Scan for the cell matching the given text and deliver its [X, Y] coordinate at center. 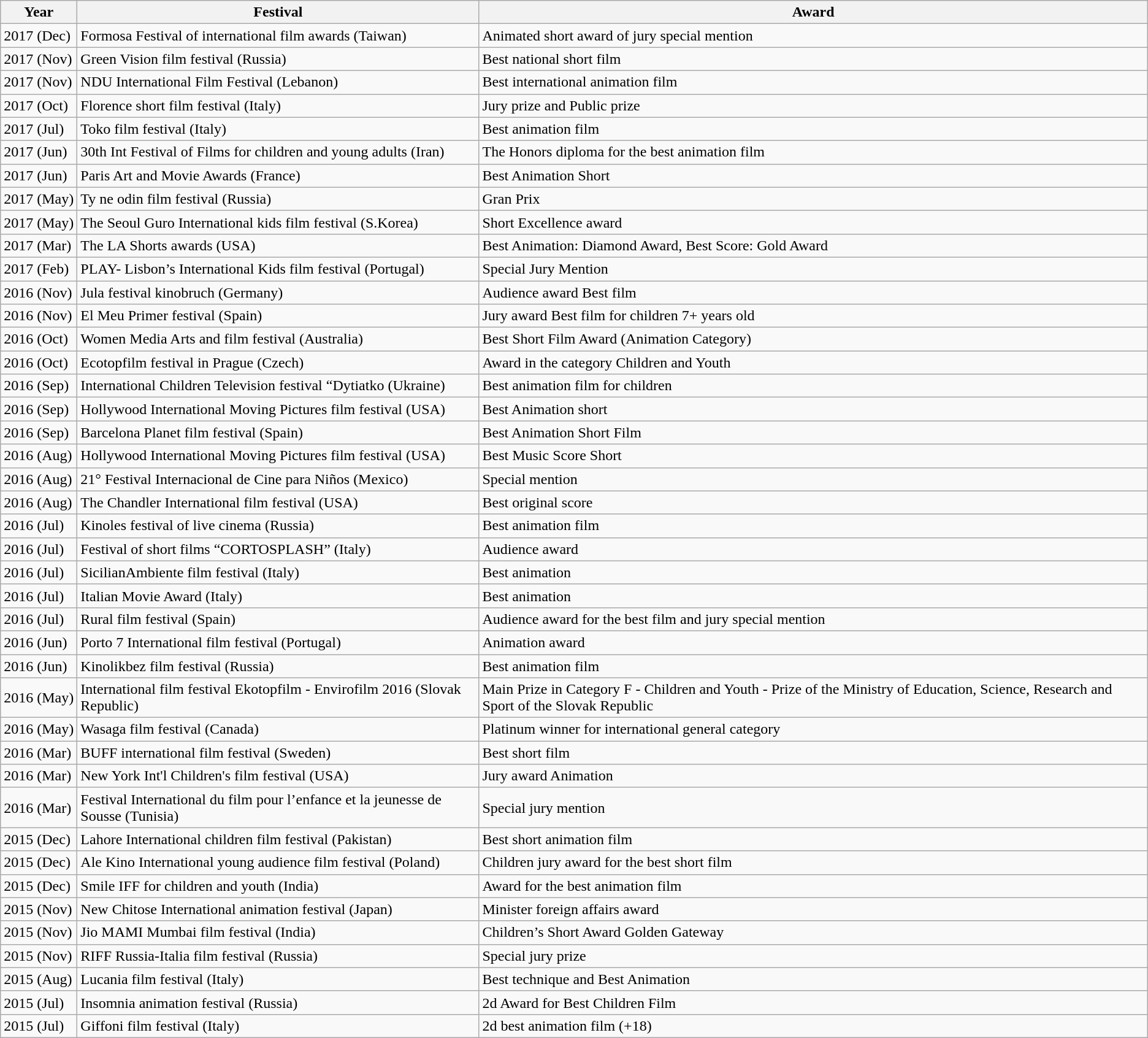
Audience award Best film [813, 293]
Special jury mention [813, 807]
Wasaga film festival (Canada) [278, 729]
International Children Television festival “Dytiatko (Ukraine) [278, 386]
Gran Prix [813, 199]
SicilianAmbiente film festival (Italy) [278, 572]
Best Animation Short [813, 175]
Animated short award of jury special mention [813, 36]
2015 (Aug) [39, 979]
Best Animation short [813, 409]
The Chandler International film festival (USA) [278, 502]
BUFF international film festival (Sweden) [278, 753]
Smile IFF for children and youth (India) [278, 886]
El Meu Primer festival (Spain) [278, 316]
2017 (Feb) [39, 269]
Best international animation film [813, 82]
2017 (Jul) [39, 129]
Ty ne odin film festival (Russia) [278, 199]
Rural film festival (Spain) [278, 619]
Festival of short films “CORTOSPLASH” (Italy) [278, 549]
Children’s Short Award Golden Gateway [813, 932]
Best short animation film [813, 839]
Women Media Arts and film festival (Australia) [278, 339]
Best original score [813, 502]
Audience award [813, 549]
Ale Kino International young audience film festival (Poland) [278, 863]
2d Award for Best Children Film [813, 1002]
Year [39, 12]
NDU International Film Festival (Lebanon) [278, 82]
International film festival Ekotopfilm - Envirofilm 2016 (Slovak Republic) [278, 698]
Best Animation Short Film [813, 433]
Formosa Festival of international film awards (Taiwan) [278, 36]
Jula festival kinobruch (Germany) [278, 293]
21° Festival Internacional de Cine para Niños (Mexico) [278, 479]
Special Jury Mention [813, 269]
Best short film [813, 753]
PLAY- Lisbon’s International Kids film festival (Portugal) [278, 269]
Ecotopfilm festival in Prague (Czech) [278, 363]
Best Short Film Award (Animation Category) [813, 339]
Platinum winner for international general category [813, 729]
Giffoni film festival (Italy) [278, 1026]
Barcelona Planet film festival (Spain) [278, 433]
The Seoul Guro International kids film festival (S.Korea) [278, 222]
2017 (Oct) [39, 106]
Italian Movie Award (Italy) [278, 596]
Porto 7 International film festival (Portugal) [278, 642]
2017 (Mar) [39, 245]
Jury award Best film for children 7+ years old [813, 316]
Audience award for the best film and jury special mention [813, 619]
Lahore International children film festival (Pakistan) [278, 839]
The Honors diploma for the best animation film [813, 152]
Kinoles festival of live cinema (Russia) [278, 526]
Jury award Animation [813, 776]
The LA Shorts awards (USA) [278, 245]
2017 (Dec) [39, 36]
Florence short film festival (Italy) [278, 106]
Best animation film for children [813, 386]
Children jury award for the best short film [813, 863]
Paris Art and Movie Awards (France) [278, 175]
Special mention [813, 479]
Jio MAMI Mumbai film festival (India) [278, 932]
Award for the best animation film [813, 886]
Special jury prize [813, 956]
RIFF Russia-Italia film festival (Russia) [278, 956]
Short Excellence award [813, 222]
Main Prize in Category F - Children and Youth - Prize of the Ministry of Education, Science, Research and Sport of the Slovak Republic [813, 698]
Animation award [813, 642]
Toko film festival (Italy) [278, 129]
Festival [278, 12]
Minister foreign affairs award [813, 909]
Lucania film festival (Italy) [278, 979]
Best technique and Best Animation [813, 979]
Green Vision film festival (Russia) [278, 59]
Festival International du film pour l’enfance et la jeunesse de Sousse (Tunisia) [278, 807]
Best national short film [813, 59]
Best Animation: Diamond Award, Best Score: Gold Award [813, 245]
Kinolikbez film festival (Russia) [278, 666]
30th Int Festival of Films for children and young adults (Iran) [278, 152]
Jury prize and Public prize [813, 106]
Award [813, 12]
Best Music Score Short [813, 456]
New York Int'l Children's film festival (USA) [278, 776]
New Chitose International animation festival (Japan) [278, 909]
Award in the category Children and Youth [813, 363]
2d best animation film (+18) [813, 1026]
Insomnia animation festival (Russia) [278, 1002]
